Capture the cell that displays the provided text and extract its [x, y] central coordinate. 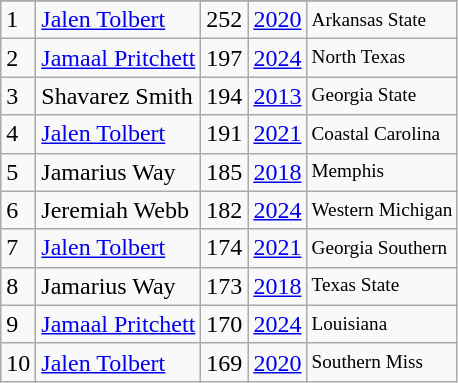
North Texas [382, 58]
Southern Miss [382, 362]
5 [18, 172]
2013 [278, 96]
252 [224, 20]
9 [18, 324]
182 [224, 210]
Arkansas State [382, 20]
174 [224, 248]
197 [224, 58]
191 [224, 134]
Western Michigan [382, 210]
Coastal Carolina [382, 134]
3 [18, 96]
7 [18, 248]
8 [18, 286]
6 [18, 210]
170 [224, 324]
Georgia Southern [382, 248]
4 [18, 134]
Georgia State [382, 96]
Memphis [382, 172]
Shavarez Smith [118, 96]
Louisiana [382, 324]
Jeremiah Webb [118, 210]
1 [18, 20]
194 [224, 96]
173 [224, 286]
Texas State [382, 286]
10 [18, 362]
169 [224, 362]
185 [224, 172]
2 [18, 58]
